Find where the given text appears and provide that cell's center as (X, Y) coordinate. 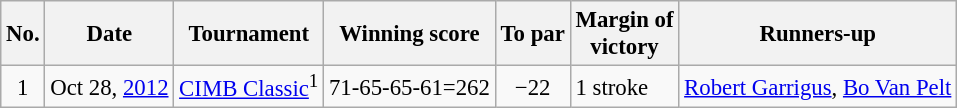
1 (23, 87)
Margin ofvictory (624, 34)
Robert Garrigus, Bo Van Pelt (818, 87)
−22 (532, 87)
CIMB Classic1 (249, 87)
No. (23, 34)
Tournament (249, 34)
Date (110, 34)
Oct 28, 2012 (110, 87)
To par (532, 34)
71-65-65-61=262 (410, 87)
Winning score (410, 34)
Runners-up (818, 34)
1 stroke (624, 87)
